Find where the given text appears and provide that cell's center as (X, Y) coordinate. 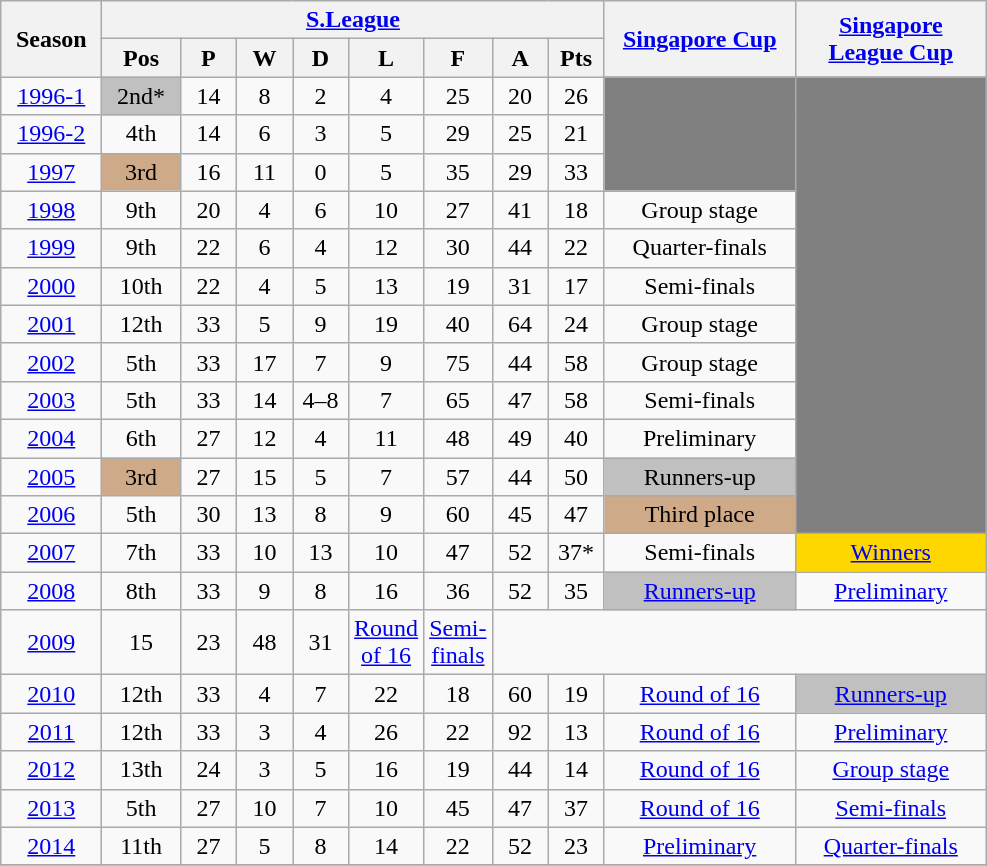
F (458, 58)
W (264, 58)
11th (142, 846)
2012 (52, 770)
A (520, 58)
50 (576, 477)
13th (142, 770)
Season (52, 39)
Pos (142, 58)
8th (142, 591)
0 (320, 172)
Pts (576, 58)
2014 (52, 846)
1996-1 (52, 96)
4th (142, 134)
57 (458, 477)
2006 (52, 515)
Singapore League Cup (890, 39)
2010 (52, 694)
2008 (52, 591)
1997 (52, 172)
1996-2 (52, 134)
65 (458, 400)
2003 (52, 400)
P (208, 58)
D (320, 58)
2000 (52, 286)
37 (576, 808)
4–8 (320, 400)
36 (458, 591)
L (386, 58)
41 (520, 210)
7th (142, 553)
2005 (52, 477)
2009 (52, 642)
2001 (52, 324)
2011 (52, 732)
6th (142, 438)
64 (520, 324)
37* (576, 553)
2nd* (142, 96)
2 (320, 96)
75 (458, 362)
21 (576, 134)
Third place (700, 515)
Winners (890, 553)
2004 (52, 438)
2007 (52, 553)
S.League (353, 20)
Singapore Cup (700, 39)
92 (520, 732)
1999 (52, 248)
10th (142, 286)
2002 (52, 362)
1998 (52, 210)
49 (520, 438)
2013 (52, 808)
